Search for the cell housing the specified text and yield its [X, Y] center coordinate. 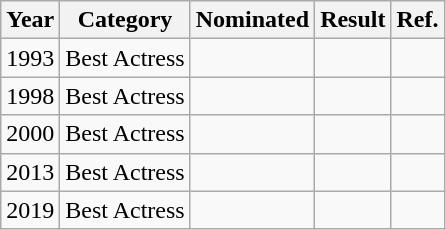
Year [30, 20]
Result [353, 20]
Ref. [418, 20]
1998 [30, 96]
Category [125, 20]
1993 [30, 58]
Nominated [252, 20]
2013 [30, 172]
2019 [30, 210]
2000 [30, 134]
